Determine the [X, Y] coordinate at the center of the cell enclosing the given text.  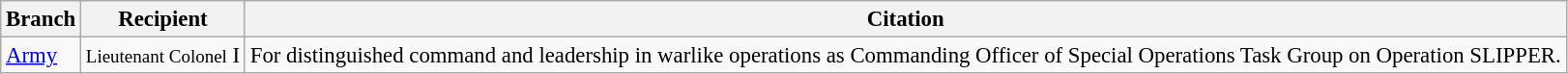
Lieutenant Colonel I [163, 56]
Army [41, 56]
Citation [905, 19]
For distinguished command and leadership in warlike operations as Commanding Officer of Special Operations Task Group on Operation SLIPPER. [905, 56]
Recipient [163, 19]
Branch [41, 19]
